Return the (X, Y) coordinate for the center point of the cell that contains the specified text.  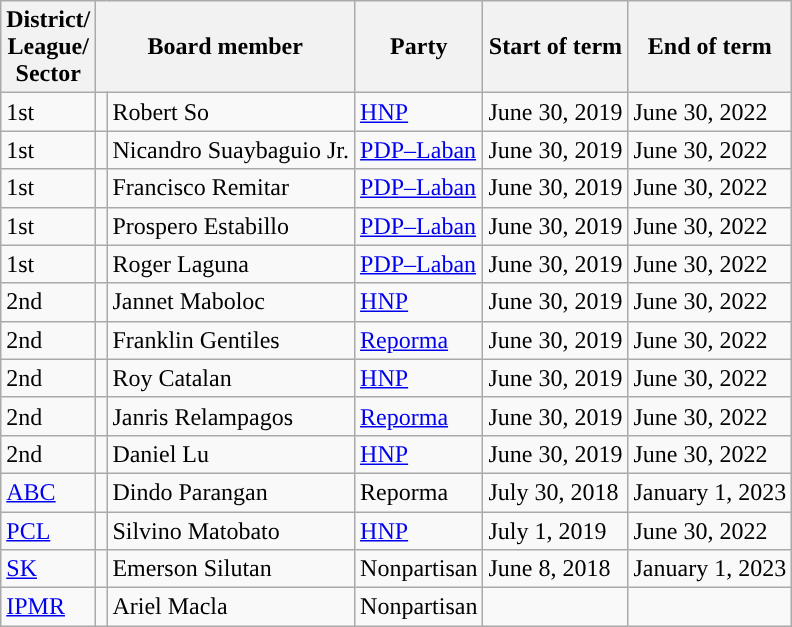
End of term (710, 47)
IPMR (48, 607)
Roy Catalan (231, 378)
Nicandro Suaybaguio Jr. (231, 150)
Daniel Lu (231, 454)
July 30, 2018 (556, 492)
Board member (226, 47)
Prospero Estabillo (231, 226)
Emerson Silutan (231, 569)
Dindo Parangan (231, 492)
Start of term (556, 47)
Franklin Gentiles (231, 340)
June 8, 2018 (556, 569)
Jannet Maboloc (231, 302)
Francisco Remitar (231, 188)
Janris Relampagos (231, 416)
Roger Laguna (231, 264)
District/League/Sector (48, 47)
Robert So (231, 112)
Silvino Matobato (231, 531)
ABC (48, 492)
SK (48, 569)
Party (419, 47)
July 1, 2019 (556, 531)
PCL (48, 531)
Ariel Macla (231, 607)
